Extract the (X, Y) coordinate from the center of the cell holding the provided text.  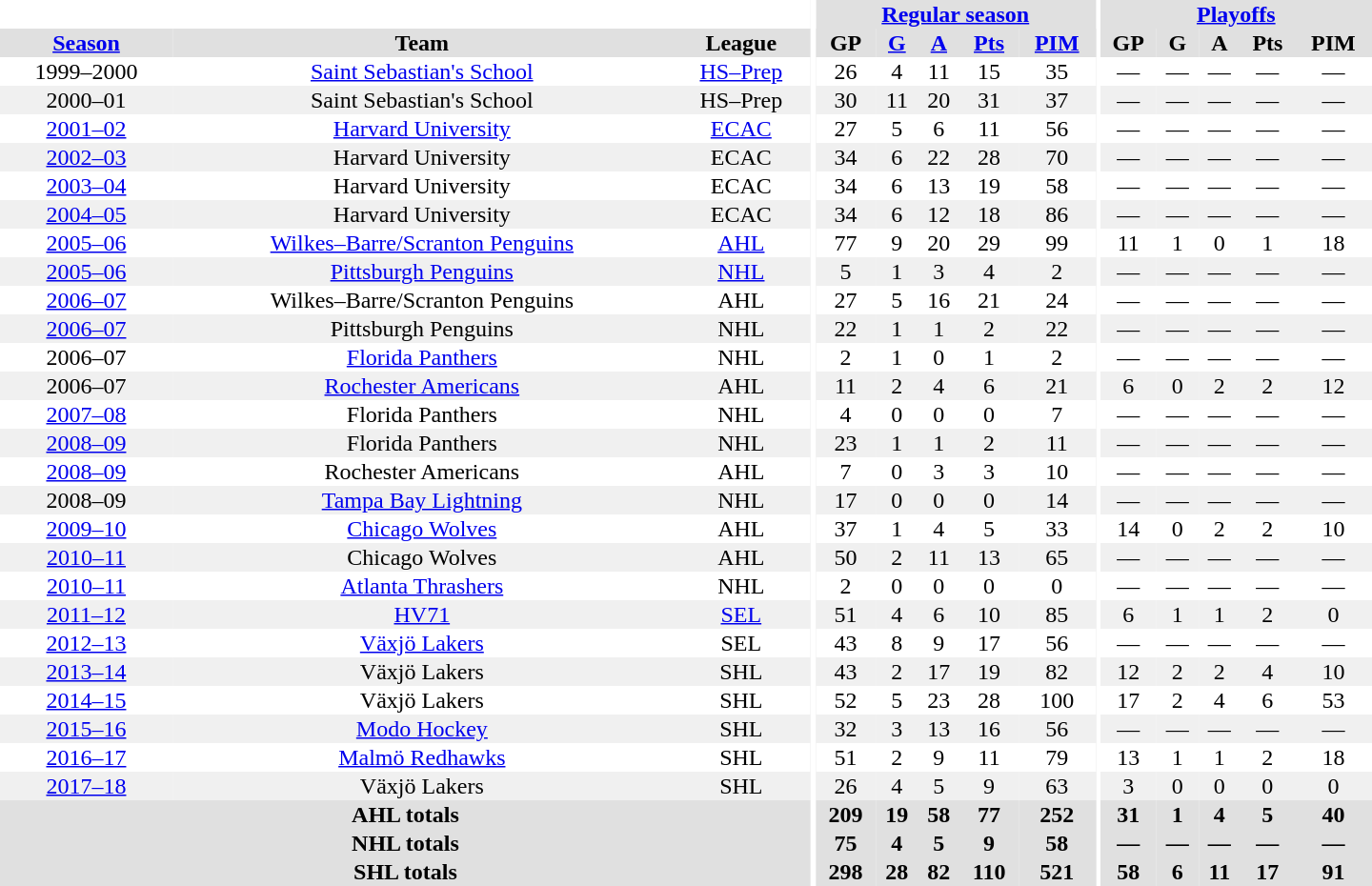
75 (846, 843)
2009–10 (86, 529)
2003–04 (86, 186)
521 (1058, 872)
2004–05 (86, 214)
252 (1058, 815)
Modo Hockey (422, 729)
110 (989, 872)
298 (846, 872)
70 (1058, 157)
91 (1334, 872)
2015–16 (86, 729)
209 (846, 815)
8 (897, 643)
Malmö Redhawks (422, 757)
99 (1058, 243)
33 (1058, 529)
NHL totals (406, 843)
HV71 (422, 614)
24 (1058, 300)
AHL totals (406, 815)
86 (1058, 214)
53 (1334, 700)
85 (1058, 614)
1999–2000 (86, 71)
2012–13 (86, 643)
2011–12 (86, 614)
Tampa Bay Lightning (422, 500)
35 (1058, 71)
2017–18 (86, 786)
79 (1058, 757)
15 (989, 71)
Regular season (956, 14)
65 (1058, 557)
Team (422, 43)
2007–08 (86, 414)
2001–02 (86, 129)
32 (846, 729)
50 (846, 557)
2013–14 (86, 672)
40 (1334, 815)
2002–03 (86, 157)
30 (846, 100)
2016–17 (86, 757)
Atlanta Thrashers (422, 586)
League (741, 43)
2000–01 (86, 100)
2014–15 (86, 700)
100 (1058, 700)
29 (989, 243)
63 (1058, 786)
52 (846, 700)
SHL totals (406, 872)
Season (86, 43)
Playoffs (1237, 14)
